Return [x, y] of the center of cell containing provided text 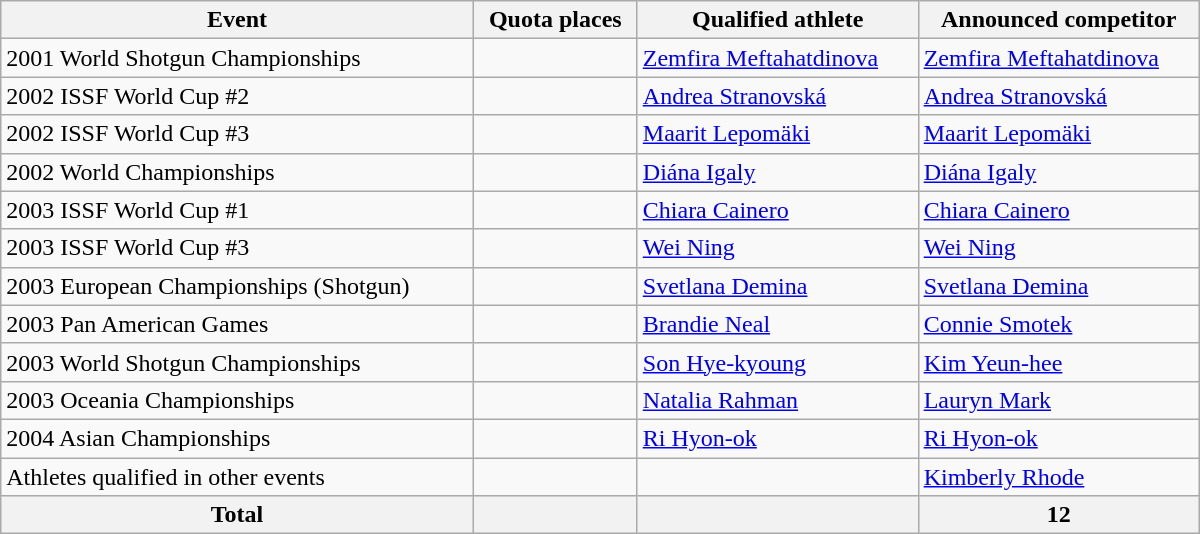
2003 Pan American Games [238, 324]
2003 World Shotgun Championships [238, 362]
Total [238, 515]
Connie Smotek [1058, 324]
2002 ISSF World Cup #3 [238, 134]
Son Hye-kyoung [778, 362]
2003 ISSF World Cup #1 [238, 210]
Announced competitor [1058, 20]
Qualified athlete [778, 20]
Lauryn Mark [1058, 400]
2003 ISSF World Cup #3 [238, 248]
Natalia Rahman [778, 400]
Quota places [555, 20]
12 [1058, 515]
2002 World Championships [238, 172]
2002 ISSF World Cup #2 [238, 96]
2001 World Shotgun Championships [238, 58]
2003 European Championships (Shotgun) [238, 286]
Athletes qualified in other events [238, 477]
Event [238, 20]
Brandie Neal [778, 324]
Kimberly Rhode [1058, 477]
2004 Asian Championships [238, 438]
2003 Oceania Championships [238, 400]
Kim Yeun-hee [1058, 362]
